Provide the (X, Y) coordinate of the cell's center where the given text is located.  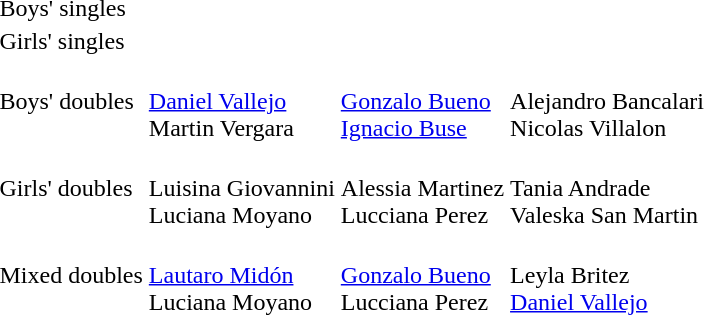
Alessia MartinezLucciana Perez (422, 188)
Daniel VallejoMartin Vergara (242, 101)
Luisina GiovanniniLuciana Moyano (242, 188)
Gonzalo BuenoIgnacio Buse (422, 101)
